Identify which cell holds the provided text, then report its (X, Y) central coordinate. 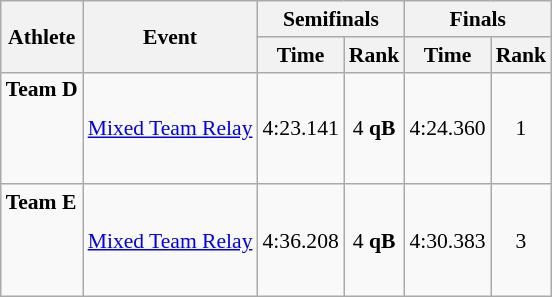
Team E (42, 241)
Team D (42, 128)
Event (170, 36)
4:24.360 (447, 128)
Finals (478, 19)
4:36.208 (301, 241)
3 (522, 241)
1 (522, 128)
Athlete (42, 36)
Semifinals (332, 19)
4:30.383 (447, 241)
4:23.141 (301, 128)
